Return the [X, Y] coordinate for the center point of the cell that contains the specified text.  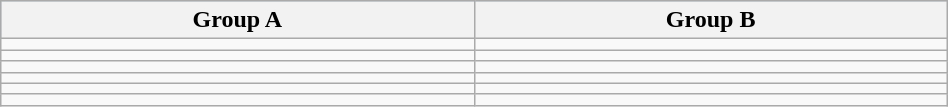
Group A [238, 20]
Group B [710, 20]
